Return the [x, y] coordinate for the center point of the cell that contains the specified text.  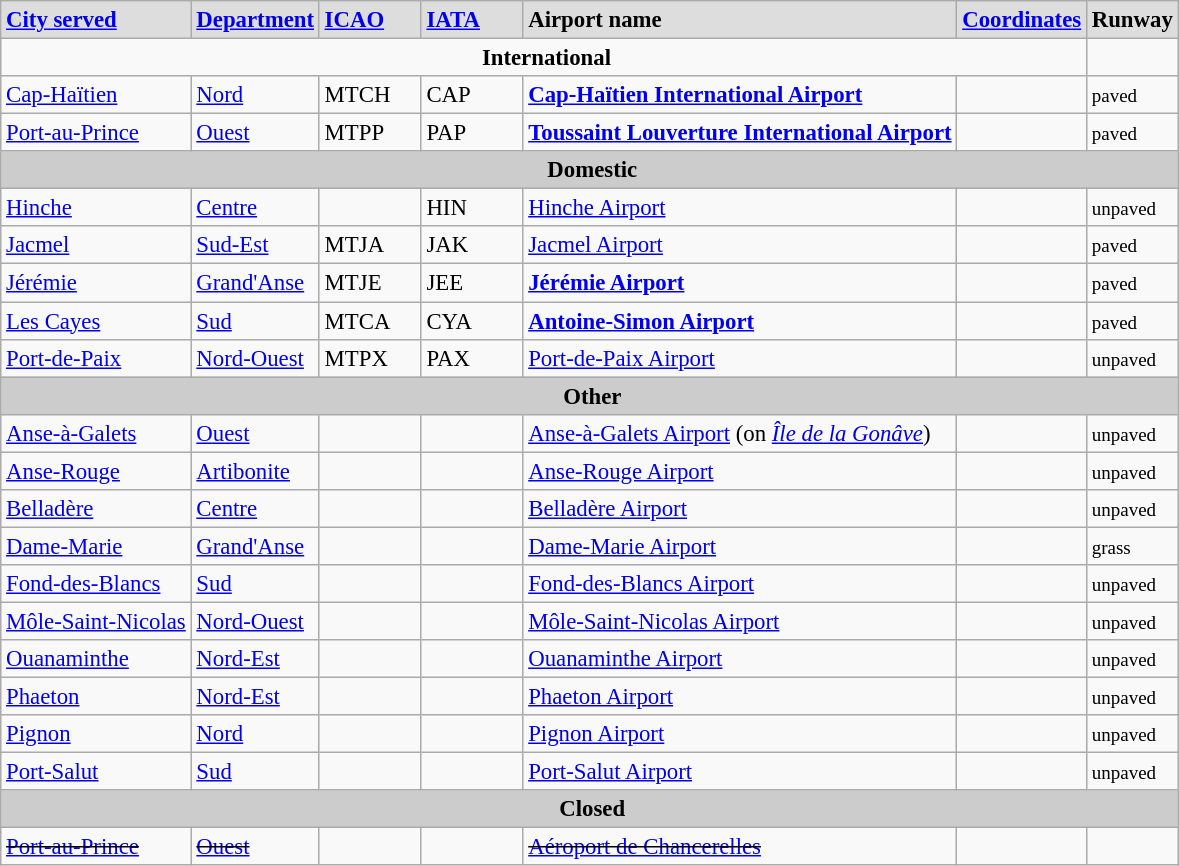
CYA [472, 321]
Anse-à-Galets Airport (on Île de la Gonâve) [740, 433]
Dame-Marie [96, 546]
Other [590, 396]
Belladère [96, 509]
MTCA [370, 321]
Fond-des-Blancs [96, 584]
Jérémie [96, 283]
Ouanaminthe Airport [740, 659]
PAP [472, 133]
Port-de-Paix Airport [740, 358]
Dame-Marie Airport [740, 546]
Department [255, 20]
Jacmel [96, 245]
Pignon Airport [740, 734]
Coordinates [1022, 20]
Runway [1132, 20]
Cap-Haïtien International Airport [740, 95]
MTJE [370, 283]
Artibonite [255, 471]
Phaeton [96, 697]
Anse-à-Galets [96, 433]
Belladère Airport [740, 509]
Antoine-Simon Airport [740, 321]
Hinche [96, 208]
Anse-Rouge [96, 471]
Hinche Airport [740, 208]
Aéroport de Chancerelles [740, 847]
Domestic [590, 170]
MTPP [370, 133]
ICAO [370, 20]
Phaeton Airport [740, 697]
Jérémie Airport [740, 283]
Môle-Saint-Nicolas Airport [740, 621]
PAX [472, 358]
Ouanaminthe [96, 659]
Sud-Est [255, 245]
Port-de-Paix [96, 358]
Port-Salut [96, 772]
HIN [472, 208]
City served [96, 20]
International [544, 58]
IATA [472, 20]
Jacmel Airport [740, 245]
Les Cayes [96, 321]
MTCH [370, 95]
JAK [472, 245]
Closed [590, 809]
Môle-Saint-Nicolas [96, 621]
Cap-Haïtien [96, 95]
MTPX [370, 358]
JEE [472, 283]
Port-Salut Airport [740, 772]
grass [1132, 546]
Toussaint Louverture International Airport [740, 133]
Pignon [96, 734]
MTJA [370, 245]
CAP [472, 95]
Airport name [740, 20]
Anse-Rouge Airport [740, 471]
Fond-des-Blancs Airport [740, 584]
